Capture the cell that displays the provided text and extract its [X, Y] central coordinate. 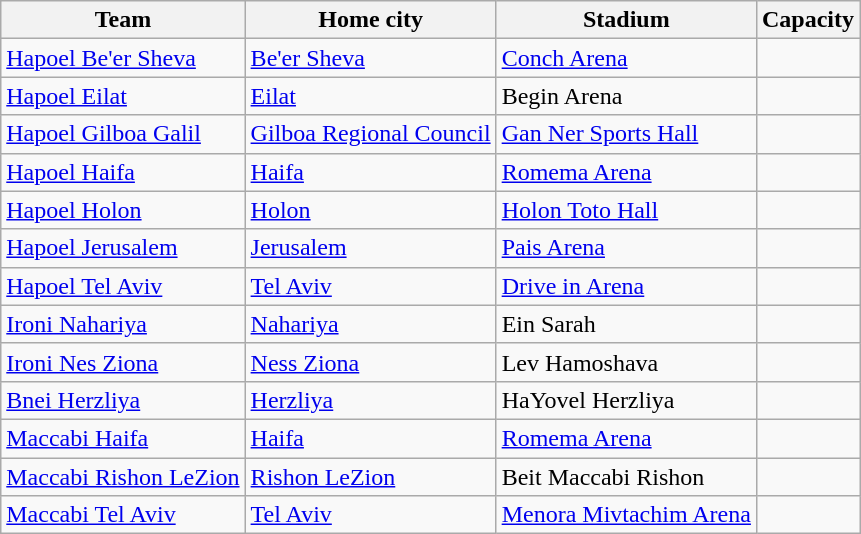
Team [123, 20]
Home city [370, 20]
Maccabi Tel Aviv [123, 515]
Menora Mivtachim Arena [626, 515]
Ein Sarah [626, 324]
Nahariya [370, 324]
Hapoel Jerusalem [123, 248]
Ness Ziona [370, 362]
Hapoel Eilat [123, 96]
Holon Toto Hall [626, 210]
Beit Maccabi Rishon [626, 477]
Conch Arena [626, 58]
Stadium [626, 20]
Drive in Arena [626, 286]
Herzliya [370, 400]
Rishon LeZion [370, 477]
Ironi Nes Ziona [123, 362]
Pais Arena [626, 248]
HaYovel Herzliya [626, 400]
Gan Ner Sports Hall [626, 134]
Holon [370, 210]
Hapoel Gilboa Galil [123, 134]
Ironi Nahariya [123, 324]
Hapoel Be'er Sheva [123, 58]
Hapoel Tel Aviv [123, 286]
Bnei Herzliya [123, 400]
Maccabi Rishon LeZion [123, 477]
Maccabi Haifa [123, 438]
Hapoel Holon [123, 210]
Hapoel Haifa [123, 172]
Eilat [370, 96]
Capacity [808, 20]
Gilboa Regional Council [370, 134]
Begin Arena [626, 96]
Lev Hamoshava [626, 362]
Be'er Sheva [370, 58]
Jerusalem [370, 248]
